Scan for the cell matching the given text and deliver its (X, Y) coordinate at center. 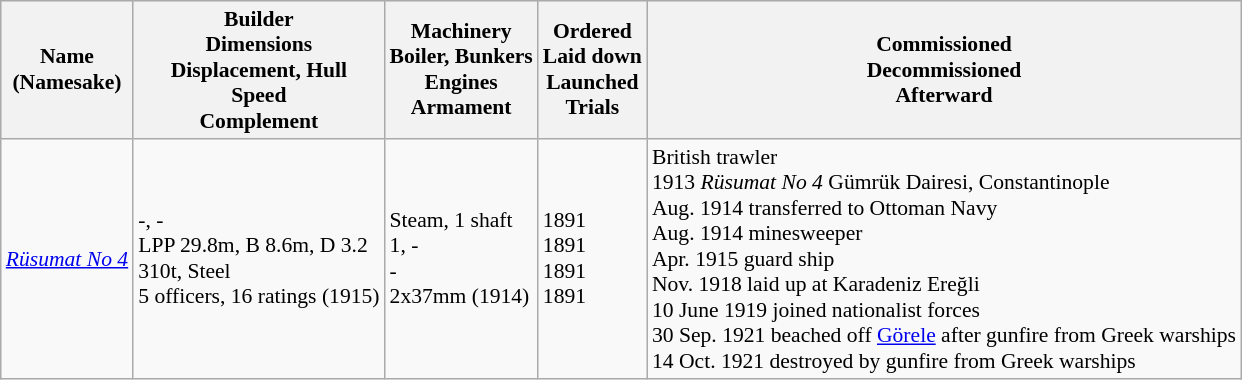
Rüsumat No 4 (67, 259)
BuilderDimensionsDisplacement, HullSpeedComplement (258, 70)
1891189118911891 (592, 259)
CommissionedDecommissionedAfterward (944, 70)
Name(Namesake) (67, 70)
OrderedLaid downLaunchedTrials (592, 70)
MachineryBoiler, BunkersEnginesArmament (462, 70)
-, -LPP 29.8m, B 8.6m, D 3.2310t, Steel5 officers, 16 ratings (1915) (258, 259)
Steam, 1 shaft1, --2x37mm (1914) (462, 259)
